Capture the cell that displays the provided text and extract its (x, y) central coordinate. 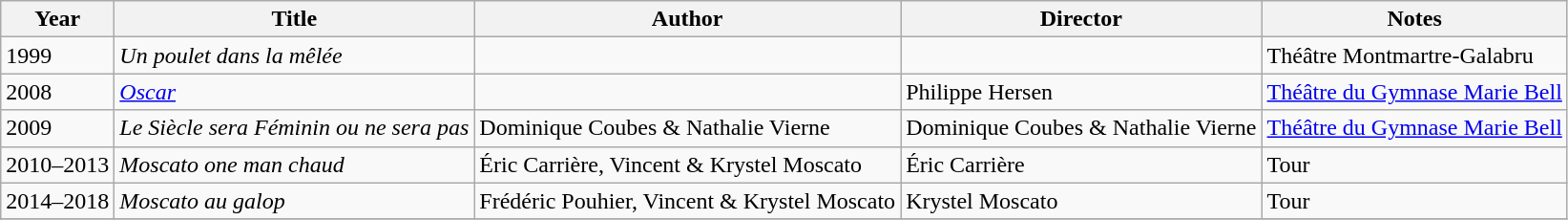
Un poulet dans la mêlée (294, 55)
Moscato one man chaud (294, 165)
Title (294, 19)
1999 (57, 55)
2014–2018 (57, 201)
Moscato au galop (294, 201)
Philippe Hersen (1081, 92)
Year (57, 19)
2008 (57, 92)
Éric Carrière (1081, 165)
Théâtre Montmartre-Galabru (1414, 55)
2010–2013 (57, 165)
2009 (57, 128)
Oscar (294, 92)
Le Siècle sera Féminin ou ne sera pas (294, 128)
Notes (1414, 19)
Author (687, 19)
Krystel Moscato (1081, 201)
Director (1081, 19)
Éric Carrière, Vincent & Krystel Moscato (687, 165)
Frédéric Pouhier, Vincent & Krystel Moscato (687, 201)
